Return [X, Y] of the center of cell containing provided text 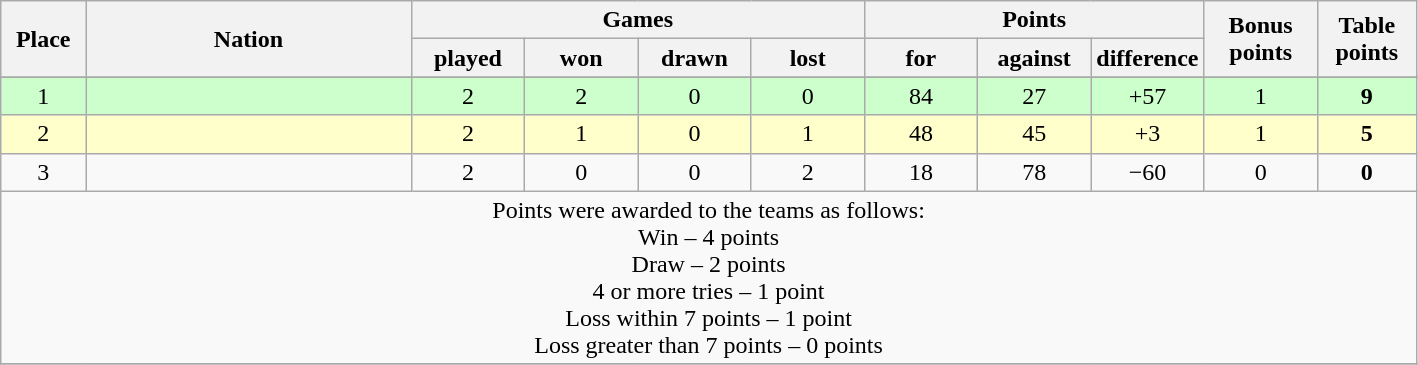
Points [1034, 20]
3 [44, 172]
for [920, 58]
+3 [1148, 134]
18 [920, 172]
won [582, 58]
−60 [1148, 172]
lost [808, 58]
78 [1034, 172]
played [468, 58]
45 [1034, 134]
Games [638, 20]
Tablepoints [1366, 39]
Place [44, 39]
84 [920, 96]
difference [1148, 58]
48 [920, 134]
drawn [694, 58]
Nation [249, 39]
27 [1034, 96]
9 [1366, 96]
+57 [1148, 96]
5 [1366, 134]
Bonuspoints [1260, 39]
against [1034, 58]
